Locate the cell with the specified text and output its [x, y] center coordinate. 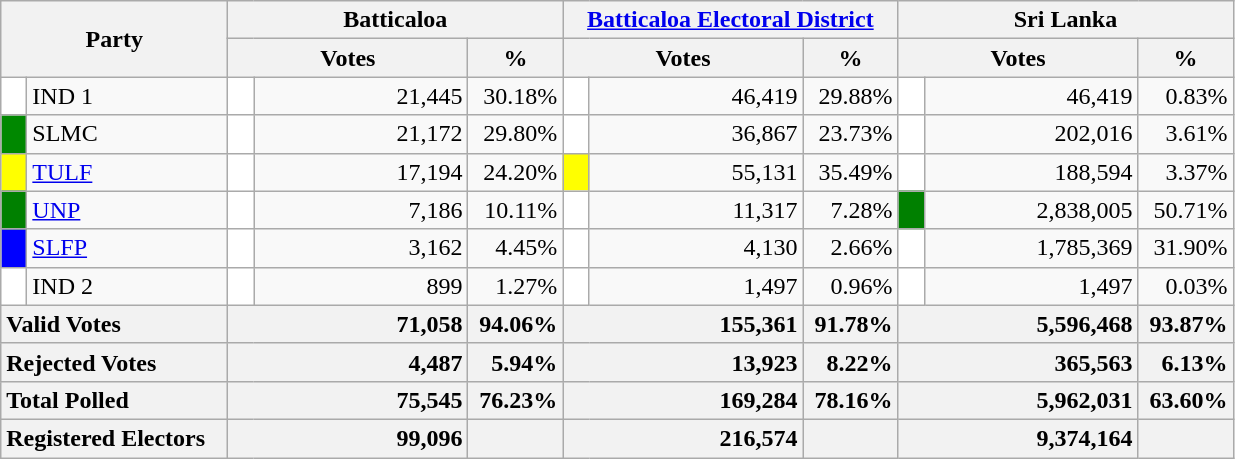
0.83% [1186, 96]
899 [361, 286]
Registered Electors [114, 438]
Party [114, 39]
93.87% [1186, 324]
29.80% [516, 134]
1,785,369 [1031, 248]
IND 1 [128, 96]
0.96% [850, 286]
6.13% [1186, 362]
21,445 [361, 96]
30.18% [516, 96]
SLMC [128, 134]
TULF [128, 172]
4.45% [516, 248]
Batticaloa [396, 20]
76.23% [516, 400]
155,361 [683, 324]
94.06% [516, 324]
91.78% [850, 324]
31.90% [1186, 248]
2.66% [850, 248]
Sri Lanka [1066, 20]
29.88% [850, 96]
35.49% [850, 172]
1.27% [516, 286]
UNP [128, 210]
5,962,031 [1018, 400]
24.20% [516, 172]
Rejected Votes [114, 362]
Valid Votes [114, 324]
5,596,468 [1018, 324]
Total Polled [114, 400]
5.94% [516, 362]
13,923 [683, 362]
2,838,005 [1031, 210]
3.61% [1186, 134]
Batticaloa Electoral District [730, 20]
23.73% [850, 134]
3.37% [1186, 172]
11,317 [696, 210]
SLFP [128, 248]
8.22% [850, 362]
4,130 [696, 248]
36,867 [696, 134]
78.16% [850, 400]
0.03% [1186, 286]
7,186 [361, 210]
50.71% [1186, 210]
9,374,164 [1018, 438]
365,563 [1018, 362]
169,284 [683, 400]
17,194 [361, 172]
3,162 [361, 248]
7.28% [850, 210]
75,545 [348, 400]
IND 2 [128, 286]
216,574 [683, 438]
99,096 [348, 438]
71,058 [348, 324]
63.60% [1186, 400]
188,594 [1031, 172]
202,016 [1031, 134]
21,172 [361, 134]
10.11% [516, 210]
4,487 [348, 362]
55,131 [696, 172]
